Provide the [X, Y] coordinate of the cell's center where the given text is located.  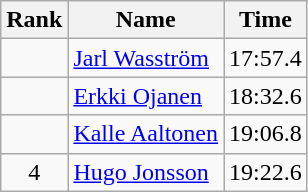
4 [34, 172]
Kalle Aaltonen [146, 134]
Time [266, 20]
Rank [34, 20]
Jarl Wasström [146, 58]
19:06.8 [266, 134]
19:22.6 [266, 172]
Erkki Ojanen [146, 96]
Name [146, 20]
17:57.4 [266, 58]
18:32.6 [266, 96]
Hugo Jonsson [146, 172]
